Search for the cell housing the specified text and yield its [X, Y] center coordinate. 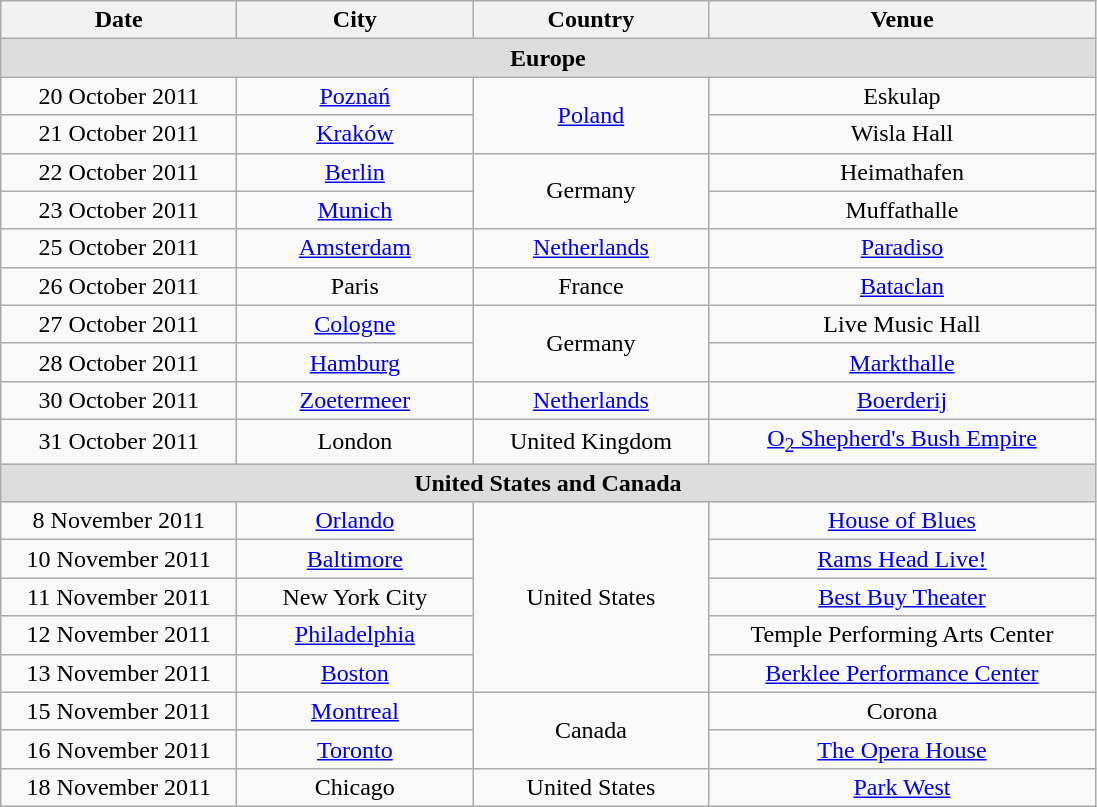
26 October 2011 [119, 286]
Europe [548, 58]
Berklee Performance Center [902, 673]
Country [591, 20]
Hamburg [355, 362]
Toronto [355, 749]
Poland [591, 115]
Best Buy Theater [902, 597]
Temple Performing Arts Center [902, 635]
Eskulap [902, 96]
23 October 2011 [119, 210]
28 October 2011 [119, 362]
Boston [355, 673]
Live Music Hall [902, 324]
The Opera House [902, 749]
Chicago [355, 787]
Cologne [355, 324]
27 October 2011 [119, 324]
Paradiso [902, 248]
25 October 2011 [119, 248]
30 October 2011 [119, 400]
France [591, 286]
Venue [902, 20]
Bataclan [902, 286]
18 November 2011 [119, 787]
Baltimore [355, 559]
Montreal [355, 711]
House of Blues [902, 521]
Heimathafen [902, 172]
10 November 2011 [119, 559]
Wisla Hall [902, 134]
Paris [355, 286]
22 October 2011 [119, 172]
Kraków [355, 134]
Poznań [355, 96]
11 November 2011 [119, 597]
United Kingdom [591, 441]
Orlando [355, 521]
Park West [902, 787]
Canada [591, 730]
16 November 2011 [119, 749]
12 November 2011 [119, 635]
Corona [902, 711]
United States and Canada [548, 483]
Philadelphia [355, 635]
31 October 2011 [119, 441]
Muffathalle [902, 210]
8 November 2011 [119, 521]
Munich [355, 210]
15 November 2011 [119, 711]
21 October 2011 [119, 134]
London [355, 441]
Amsterdam [355, 248]
Berlin [355, 172]
Markthalle [902, 362]
20 October 2011 [119, 96]
Boerderij [902, 400]
City [355, 20]
New York City [355, 597]
Date [119, 20]
O2 Shepherd's Bush Empire [902, 441]
13 November 2011 [119, 673]
Zoetermeer [355, 400]
Rams Head Live! [902, 559]
